Output the (x, y) coordinate of the center of the cell containing the given text.  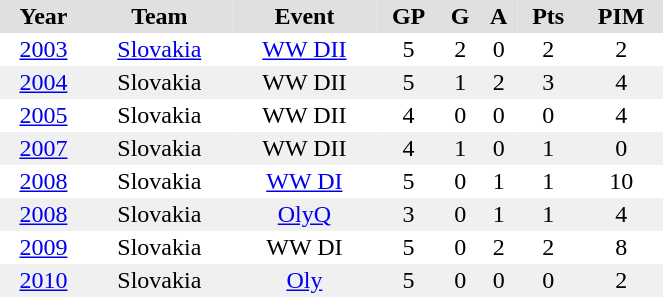
2004 (44, 82)
Year (44, 16)
2010 (44, 280)
G (460, 16)
Event (304, 16)
2003 (44, 50)
OlyQ (304, 214)
Oly (304, 280)
GP (408, 16)
2009 (44, 248)
2005 (44, 116)
2007 (44, 148)
Pts (548, 16)
Team (160, 16)
A (499, 16)
